Scan for the cell matching the given text and deliver its [X, Y] coordinate at center. 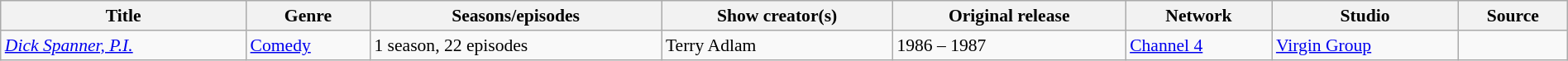
1986 – 1987 [1009, 45]
Source [1513, 16]
Dick Spanner, P.I. [124, 45]
Network [1199, 16]
Terry Adlam [777, 45]
Comedy [308, 45]
Original release [1009, 16]
Show creator(s) [777, 16]
Channel 4 [1199, 45]
Genre [308, 16]
Virgin Group [1365, 45]
1 season, 22 episodes [516, 45]
Seasons/episodes [516, 16]
Title [124, 16]
Studio [1365, 16]
